Output the (x, y) coordinate of the center of the cell containing the given text.  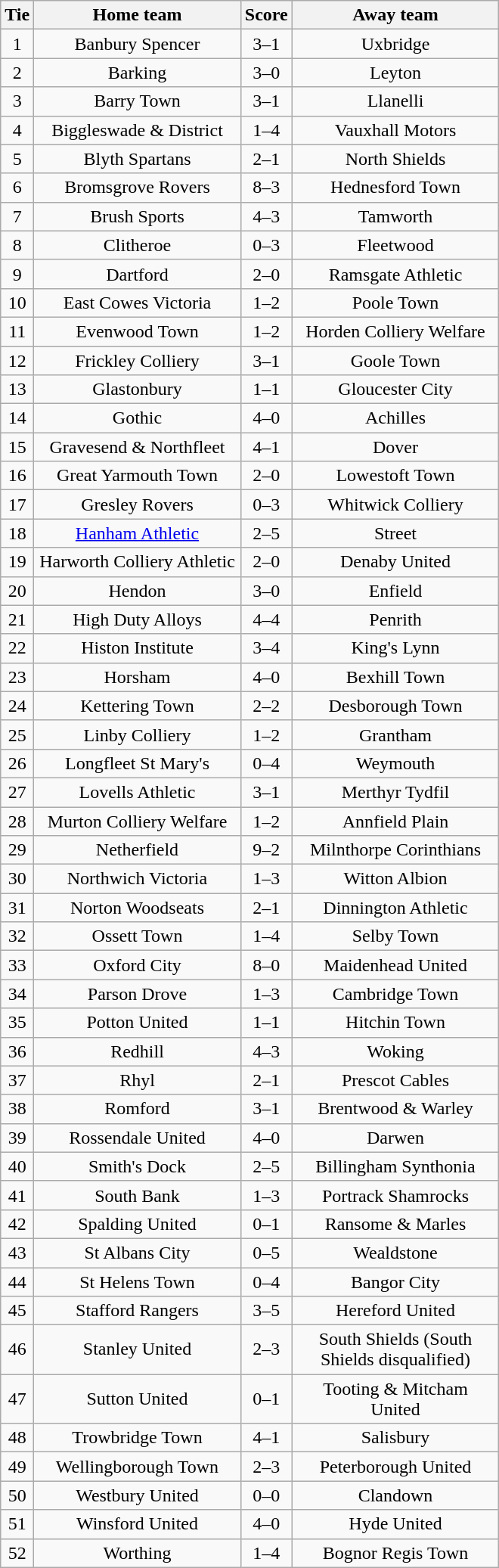
3–5 (266, 1311)
Hanham Athletic (138, 533)
Romford (138, 1109)
Leyton (395, 73)
North Shields (395, 159)
Desborough Town (395, 706)
Longfleet St Mary's (138, 763)
47 (17, 1399)
49 (17, 1467)
28 (17, 821)
Hereford United (395, 1311)
Maidenhead United (395, 965)
St Albans City (138, 1253)
Bromsgrove Rovers (138, 188)
Tooting & Mitcham United (395, 1399)
Tamworth (395, 216)
Vauxhall Motors (395, 130)
Norton Woodseats (138, 908)
Bangor City (395, 1282)
39 (17, 1138)
6 (17, 188)
Banbury Spencer (138, 44)
16 (17, 476)
Netherfield (138, 850)
10 (17, 303)
Hednesford Town (395, 188)
2–2 (266, 706)
4 (17, 130)
Smith's Dock (138, 1166)
Worthing (138, 1553)
Hyde United (395, 1524)
31 (17, 908)
Rhyl (138, 1080)
South Bank (138, 1195)
Hitchin Town (395, 1023)
34 (17, 994)
Hendon (138, 591)
50 (17, 1495)
Bognor Regis Town (395, 1553)
Frickley Colliery (138, 361)
Glastonbury (138, 390)
8–0 (266, 965)
11 (17, 331)
Milnthorpe Corinthians (395, 850)
1 (17, 44)
29 (17, 850)
25 (17, 734)
South Shields (South Shields disqualified) (395, 1349)
48 (17, 1438)
Northwich Victoria (138, 879)
Trowbridge Town (138, 1438)
Score (266, 15)
Bexhill Town (395, 677)
Oxford City (138, 965)
Whitwick Colliery (395, 505)
19 (17, 562)
5 (17, 159)
Prescot Cables (395, 1080)
Sutton United (138, 1399)
Llanelli (395, 101)
8–3 (266, 188)
Gloucester City (395, 390)
Barry Town (138, 101)
43 (17, 1253)
Brush Sports (138, 216)
9–2 (266, 850)
30 (17, 879)
12 (17, 361)
23 (17, 677)
17 (17, 505)
Gravesend & Northfleet (138, 447)
Horsham (138, 677)
2 (17, 73)
Dartford (138, 274)
Stanley United (138, 1349)
7 (17, 216)
21 (17, 619)
Parson Drove (138, 994)
46 (17, 1349)
Clandown (395, 1495)
33 (17, 965)
Evenwood Town (138, 331)
Home team (138, 15)
Blyth Spartans (138, 159)
3–4 (266, 648)
42 (17, 1224)
Gothic (138, 418)
Witton Albion (395, 879)
Biggleswade & District (138, 130)
Dover (395, 447)
Denaby United (395, 562)
32 (17, 936)
Kettering Town (138, 706)
Linby Colliery (138, 734)
Wellingborough Town (138, 1467)
Harworth Colliery Athletic (138, 562)
Ossett Town (138, 936)
Poole Town (395, 303)
Annfield Plain (395, 821)
Goole Town (395, 361)
41 (17, 1195)
Ransome & Marles (395, 1224)
3 (17, 101)
44 (17, 1282)
Great Yarmouth Town (138, 476)
Cambridge Town (395, 994)
26 (17, 763)
36 (17, 1051)
Murton Colliery Welfare (138, 821)
Grantham (395, 734)
18 (17, 533)
45 (17, 1311)
9 (17, 274)
27 (17, 792)
0–0 (266, 1495)
15 (17, 447)
13 (17, 390)
0–5 (266, 1253)
Salisbury (395, 1438)
Portrack Shamrocks (395, 1195)
35 (17, 1023)
Street (395, 533)
Enfield (395, 591)
4–4 (266, 619)
Clitheroe (138, 245)
Tie (17, 15)
52 (17, 1553)
Uxbridge (395, 44)
Stafford Rangers (138, 1311)
Away team (395, 15)
Lovells Athletic (138, 792)
22 (17, 648)
Merthyr Tydfil (395, 792)
Peterborough United (395, 1467)
Billingham Synthonia (395, 1166)
Penrith (395, 619)
Achilles (395, 418)
Selby Town (395, 936)
Darwen (395, 1138)
51 (17, 1524)
Barking (138, 73)
Redhill (138, 1051)
Ramsgate Athletic (395, 274)
Gresley Rovers (138, 505)
Weymouth (395, 763)
Woking (395, 1051)
Fleetwood (395, 245)
High Duty Alloys (138, 619)
Lowestoft Town (395, 476)
37 (17, 1080)
14 (17, 418)
24 (17, 706)
20 (17, 591)
Westbury United (138, 1495)
Potton United (138, 1023)
King's Lynn (395, 648)
8 (17, 245)
Winsford United (138, 1524)
Rossendale United (138, 1138)
Histon Institute (138, 648)
Brentwood & Warley (395, 1109)
38 (17, 1109)
Dinnington Athletic (395, 908)
Spalding United (138, 1224)
Wealdstone (395, 1253)
40 (17, 1166)
East Cowes Victoria (138, 303)
Horden Colliery Welfare (395, 331)
St Helens Town (138, 1282)
